Capture the cell that displays the provided text and extract its (X, Y) central coordinate. 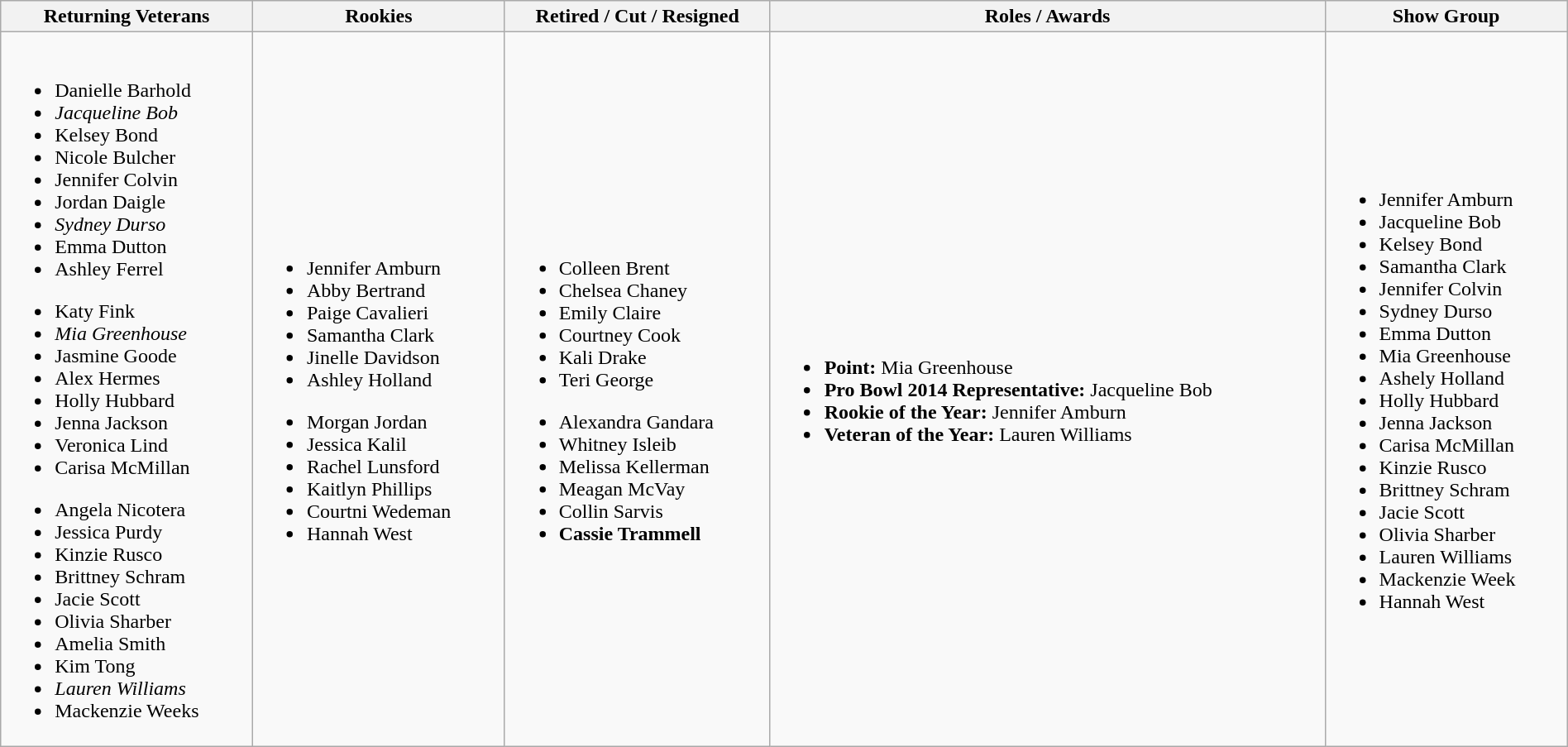
Show Group (1446, 17)
Roles / Awards (1047, 17)
Retired / Cut / Resigned (637, 17)
Point: Mia GreenhousePro Bowl 2014 Representative: Jacqueline BobRookie of the Year: Jennifer AmburnVeteran of the Year: Lauren Williams (1047, 389)
Rookies (379, 17)
Returning Veterans (127, 17)
